For the text-containing cell, return its midpoint in (x, y) coordinate format. 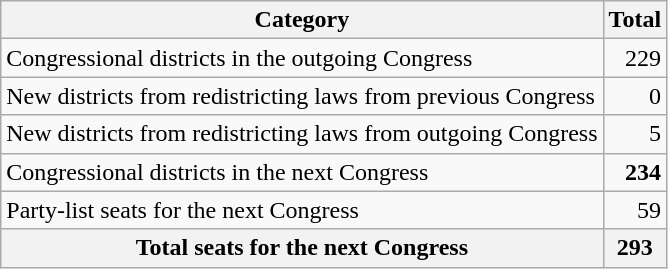
New districts from redistricting laws from previous Congress (302, 96)
229 (635, 58)
Congressional districts in the outgoing Congress (302, 58)
234 (635, 172)
Party-list seats for the next Congress (302, 210)
59 (635, 210)
New districts from redistricting laws from outgoing Congress (302, 134)
5 (635, 134)
Total seats for the next Congress (302, 248)
0 (635, 96)
293 (635, 248)
Category (302, 20)
Congressional districts in the next Congress (302, 172)
Total (635, 20)
